Return the (x, y) coordinate for the center point of the cell that contains the specified text.  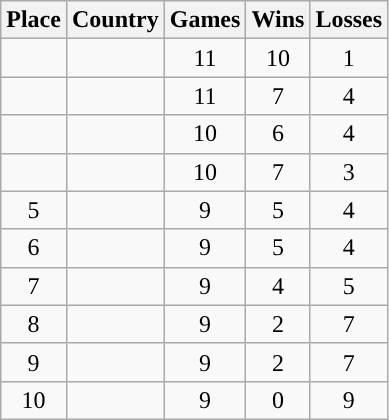
3 (349, 172)
0 (278, 400)
8 (34, 324)
1 (349, 58)
Games (205, 20)
Country (115, 20)
Losses (349, 20)
Wins (278, 20)
Place (34, 20)
